For the text-containing cell, return its midpoint in [x, y] coordinate format. 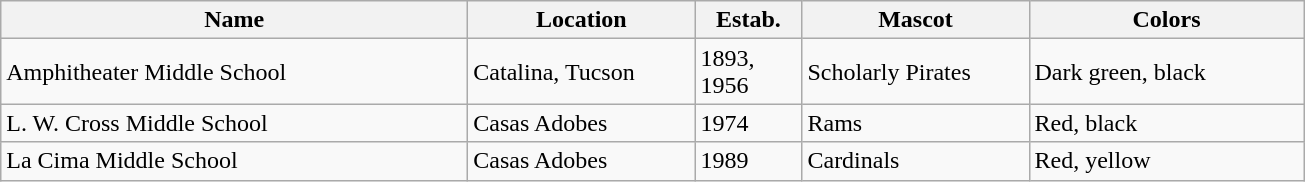
Cardinals [916, 161]
La Cima Middle School [234, 161]
Name [234, 20]
Scholarly Pirates [916, 72]
L. W. Cross Middle School [234, 123]
Red, black [1166, 123]
1893, 1956 [748, 72]
Dark green, black [1166, 72]
1989 [748, 161]
Location [582, 20]
1974 [748, 123]
Mascot [916, 20]
Rams [916, 123]
Red, yellow [1166, 161]
Colors [1166, 20]
Estab. [748, 20]
Amphitheater Middle School [234, 72]
Catalina, Tucson [582, 72]
